Locate the cell with the specified text and output its [x, y] center coordinate. 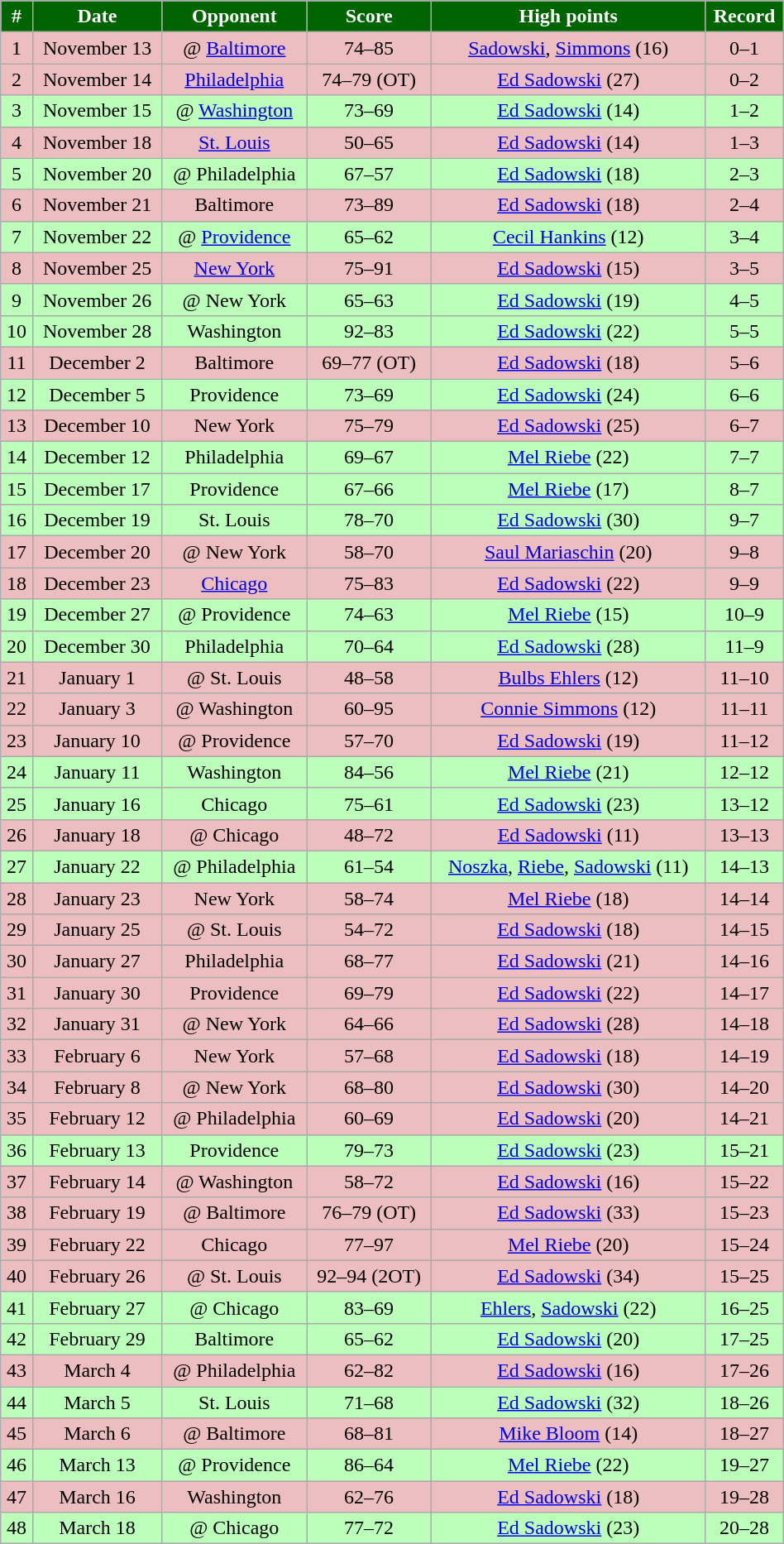
17–26 [744, 1370]
January 3 [98, 709]
December 23 [98, 583]
68–77 [369, 961]
November 13 [98, 48]
37 [17, 1182]
32 [17, 1024]
14–18 [744, 1024]
33 [17, 1056]
48 [17, 1528]
7 [17, 237]
14–13 [744, 866]
58–70 [369, 552]
30 [17, 961]
70–64 [369, 646]
November 15 [98, 111]
November 14 [98, 79]
January 22 [98, 866]
March 16 [98, 1497]
40 [17, 1276]
Ed Sadowski (25) [567, 426]
74–63 [369, 615]
Ehlers, Sadowski (22) [567, 1307]
16–25 [744, 1307]
68–80 [369, 1087]
November 26 [98, 300]
December 19 [98, 520]
# [17, 17]
38 [17, 1213]
15 [17, 489]
22 [17, 709]
February 22 [98, 1244]
Ed Sadowski (15) [567, 268]
20–28 [744, 1528]
75–91 [369, 268]
13–13 [744, 835]
January 11 [98, 772]
11–9 [744, 646]
14–21 [744, 1119]
Mel Riebe (21) [567, 772]
75–61 [369, 803]
March 4 [98, 1370]
14–16 [744, 961]
15–22 [744, 1182]
84–56 [369, 772]
31 [17, 993]
14–15 [744, 930]
58–72 [369, 1182]
57–70 [369, 741]
79–73 [369, 1150]
December 5 [98, 395]
17 [17, 552]
19–27 [744, 1465]
45 [17, 1434]
44 [17, 1403]
December 20 [98, 552]
57–68 [369, 1056]
65–63 [369, 300]
Mike Bloom (14) [567, 1434]
16 [17, 520]
8–7 [744, 489]
28 [17, 898]
November 22 [98, 237]
January 1 [98, 678]
92–94 (2OT) [369, 1276]
Ed Sadowski (21) [567, 961]
29 [17, 930]
54–72 [369, 930]
10–9 [744, 615]
26 [17, 835]
November 20 [98, 174]
11–12 [744, 741]
Ed Sadowski (27) [567, 79]
46 [17, 1465]
7–7 [744, 458]
71–68 [369, 1403]
86–64 [369, 1465]
69–79 [369, 993]
Ed Sadowski (34) [567, 1276]
13 [17, 426]
92–83 [369, 331]
January 25 [98, 930]
11 [17, 362]
5–6 [744, 362]
Ed Sadowski (11) [567, 835]
42 [17, 1339]
January 30 [98, 993]
68–81 [369, 1434]
January 31 [98, 1024]
4 [17, 142]
18–27 [744, 1434]
73–89 [369, 205]
1–2 [744, 111]
61–54 [369, 866]
November 18 [98, 142]
69–77 (OT) [369, 362]
5–5 [744, 331]
November 21 [98, 205]
62–76 [369, 1497]
10 [17, 331]
15–23 [744, 1213]
9–9 [744, 583]
75–83 [369, 583]
13–12 [744, 803]
14–20 [744, 1087]
Mel Riebe (17) [567, 489]
2–4 [744, 205]
Noszka, Riebe, Sadowski (11) [567, 866]
24 [17, 772]
23 [17, 741]
48–72 [369, 835]
15–25 [744, 1276]
78–70 [369, 520]
50–65 [369, 142]
12–12 [744, 772]
Date [98, 17]
6–6 [744, 395]
December 27 [98, 615]
83–69 [369, 1307]
0–1 [744, 48]
November 25 [98, 268]
March 13 [98, 1465]
17–25 [744, 1339]
75–79 [369, 426]
14–19 [744, 1056]
9–8 [744, 552]
Saul Mariaschin (20) [567, 552]
76–79 (OT) [369, 1213]
48–58 [369, 678]
1–3 [744, 142]
74–79 (OT) [369, 79]
6 [17, 205]
January 18 [98, 835]
67–57 [369, 174]
Ed Sadowski (32) [567, 1403]
Cecil Hankins (12) [567, 237]
1 [17, 48]
21 [17, 678]
11–10 [744, 678]
19–28 [744, 1497]
3–5 [744, 268]
High points [567, 17]
0–2 [744, 79]
February 14 [98, 1182]
19 [17, 615]
60–95 [369, 709]
Connie Simmons (12) [567, 709]
February 12 [98, 1119]
5 [17, 174]
February 19 [98, 1213]
14–17 [744, 993]
November 28 [98, 331]
March 18 [98, 1528]
6–7 [744, 426]
62–82 [369, 1370]
December 2 [98, 362]
18 [17, 583]
58–74 [369, 898]
December 17 [98, 489]
39 [17, 1244]
43 [17, 1370]
February 6 [98, 1056]
February 27 [98, 1307]
Ed Sadowski (33) [567, 1213]
Record [744, 17]
Ed Sadowski (24) [567, 395]
15–24 [744, 1244]
2 [17, 79]
Mel Riebe (20) [567, 1244]
8 [17, 268]
Opponent [235, 17]
34 [17, 1087]
35 [17, 1119]
4–5 [744, 300]
February 29 [98, 1339]
11–11 [744, 709]
41 [17, 1307]
Mel Riebe (18) [567, 898]
67–66 [369, 489]
January 27 [98, 961]
January 10 [98, 741]
February 26 [98, 1276]
77–72 [369, 1528]
69–67 [369, 458]
December 12 [98, 458]
Bulbs Ehlers (12) [567, 678]
60–69 [369, 1119]
9 [17, 300]
March 5 [98, 1403]
74–85 [369, 48]
3–4 [744, 237]
March 6 [98, 1434]
27 [17, 866]
Sadowski, Simmons (16) [567, 48]
18–26 [744, 1403]
3 [17, 111]
February 8 [98, 1087]
64–66 [369, 1024]
Mel Riebe (15) [567, 615]
14–14 [744, 898]
14 [17, 458]
25 [17, 803]
9–7 [744, 520]
February 13 [98, 1150]
December 10 [98, 426]
36 [17, 1150]
2–3 [744, 174]
December 30 [98, 646]
15–21 [744, 1150]
12 [17, 395]
47 [17, 1497]
Score [369, 17]
January 16 [98, 803]
77–97 [369, 1244]
January 23 [98, 898]
20 [17, 646]
